Provide the (X, Y) coordinate of the cell's center where the given text is located.  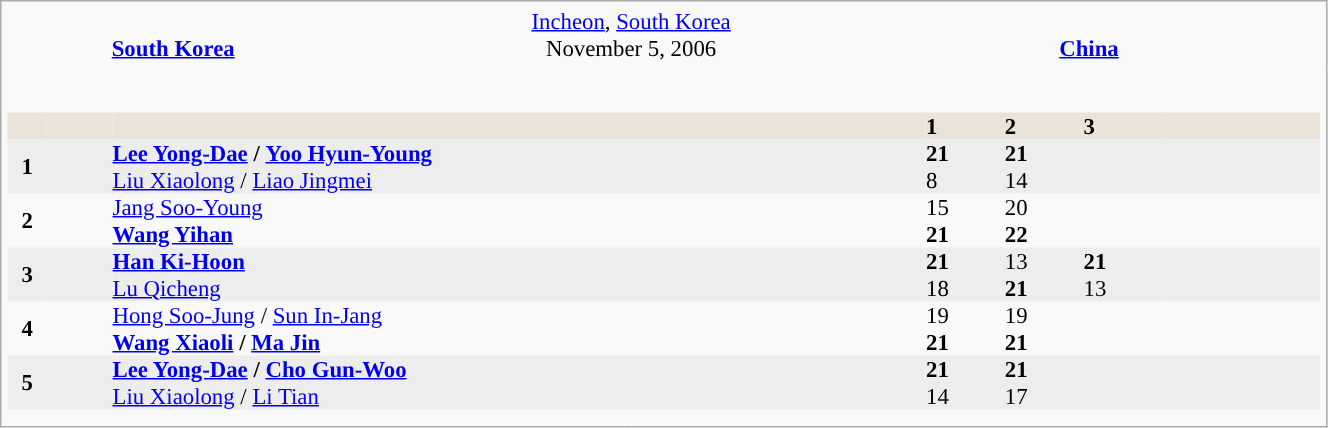
21 13 (1124, 274)
China (1088, 34)
Hong Soo-Jung / Sun In-JangWang Xiaoli / Ma Jin (520, 328)
4 (28, 328)
Jang Soo-YoungWang Yihan (520, 220)
21 18 (966, 274)
5 (28, 382)
Incheon, South KoreaNovember 5, 2006 (631, 34)
21 8 (966, 166)
Lee Yong-Dae / Cho Gun-WooLiu Xiaolong / Li Tian (520, 382)
15 21 (966, 220)
South Korea (173, 34)
20 22 (1044, 220)
13 21 (1044, 274)
21 17 (1044, 382)
Lee Yong-Dae / Yoo Hyun-YoungLiu Xiaolong / Liao Jingmei (520, 166)
Han Ki-HoonLu Qicheng (520, 274)
